Search for the cell housing the specified text and yield its [x, y] center coordinate. 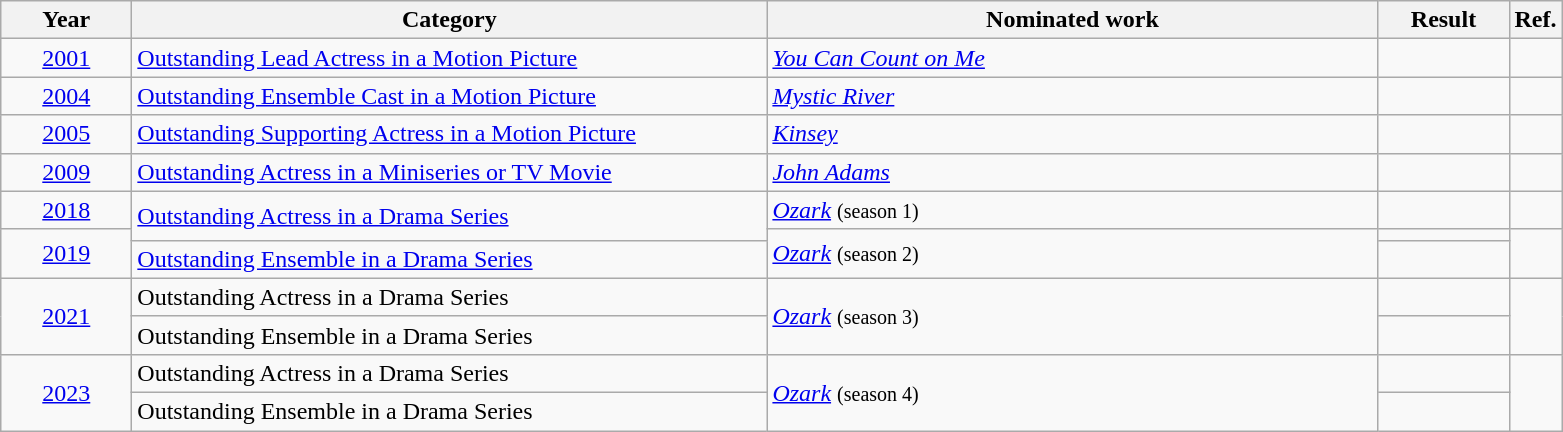
2001 [66, 58]
Ozark (season 4) [1072, 392]
Result [1444, 20]
Nominated work [1072, 20]
You Can Count on Me [1072, 58]
2018 [66, 210]
2009 [66, 172]
2021 [66, 316]
Outstanding Lead Actress in a Motion Picture [450, 58]
John Adams [1072, 172]
Ozark (season 3) [1072, 316]
2005 [66, 134]
Category [450, 20]
Outstanding Ensemble Cast in a Motion Picture [450, 96]
Ozark (season 2) [1072, 254]
Kinsey [1072, 134]
2023 [66, 392]
Outstanding Supporting Actress in a Motion Picture [450, 134]
Outstanding Actress in a Miniseries or TV Movie [450, 172]
Mystic River [1072, 96]
Ozark (season 1) [1072, 210]
2019 [66, 254]
2004 [66, 96]
Year [66, 20]
Ref. [1536, 20]
